Search for the cell housing the specified text and yield its (x, y) center coordinate. 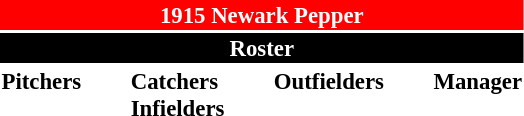
Roster (262, 48)
1915 Newark Pepper (262, 15)
